Return (x, y) of the center of cell containing provided text 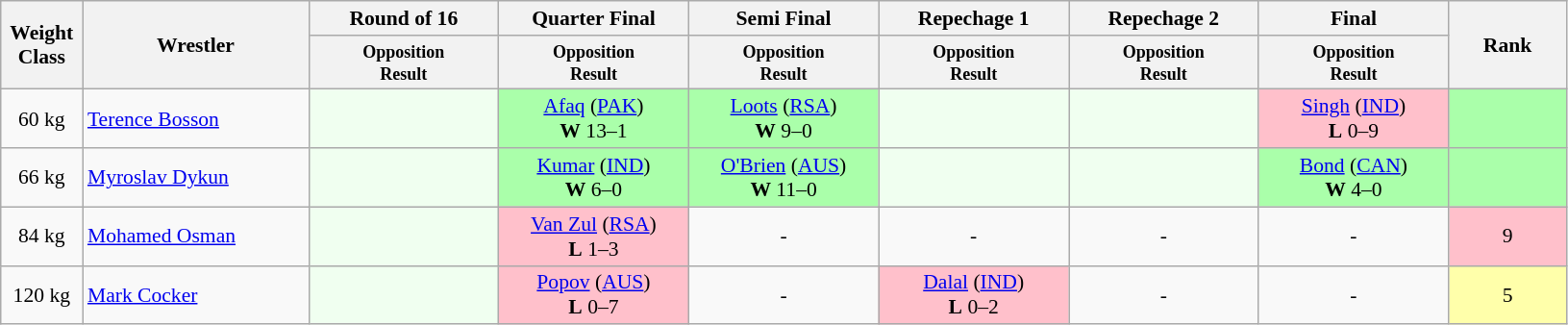
9 (1507, 237)
Round of 16 (404, 18)
Terence Bosson (196, 119)
Repechage 2 (1164, 18)
Mohamed Osman (196, 237)
Final (1354, 18)
Kumar (IND)W 6–0 (594, 177)
Wrestler (196, 45)
O'Brien (AUS)W 11–0 (784, 177)
Singh (IND)L 0–9 (1354, 119)
Semi Final (784, 18)
Bond (CAN)W 4–0 (1354, 177)
84 kg (42, 237)
Popov (AUS)L 0–7 (594, 294)
Rank (1507, 45)
Loots (RSA)W 9–0 (784, 119)
5 (1507, 294)
60 kg (42, 119)
Mark Cocker (196, 294)
Quarter Final (594, 18)
Myroslav Dykun (196, 177)
Repechage 1 (974, 18)
Afaq (PAK)W 13–1 (594, 119)
120 kg (42, 294)
Van Zul (RSA)L 1–3 (594, 237)
Dalal (IND)L 0–2 (974, 294)
66 kg (42, 177)
WeightClass (42, 45)
